Search for the cell housing the specified text and yield its (x, y) center coordinate. 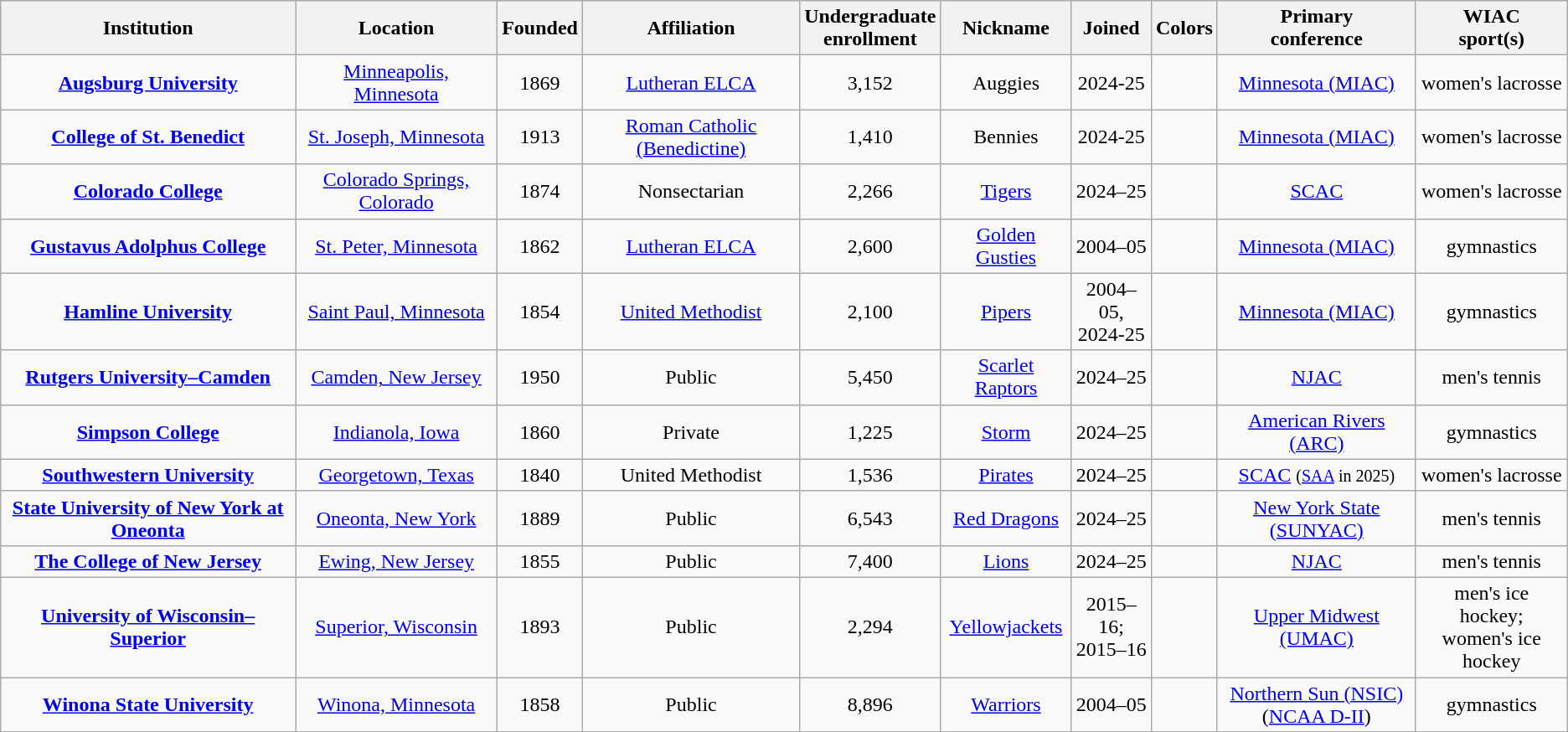
Tigers (1006, 191)
Lions (1006, 561)
Gustavus Adolphus College (148, 246)
St. Peter, Minnesota (397, 246)
2,100 (870, 312)
2015–16;2015–16 (1111, 626)
2,600 (870, 246)
1,225 (870, 432)
1874 (540, 191)
7,400 (870, 561)
5,450 (870, 377)
Affiliation (690, 28)
St. Joseph, Minnesota (397, 137)
Simpson College (148, 432)
Colorado College (148, 191)
Warriors (1006, 704)
WIACsport(s) (1491, 28)
1855 (540, 561)
Nonsectarian (690, 191)
Private (690, 432)
2,266 (870, 191)
Institution (148, 28)
Pirates (1006, 475)
1950 (540, 377)
Oneonta, New York (397, 518)
Northern Sun (NSIC)(NCAA D-II) (1317, 704)
Red Dragons (1006, 518)
6,543 (870, 518)
Superior, Wisconsin (397, 626)
Location (397, 28)
1860 (540, 432)
Roman Catholic (Benedictine) (690, 137)
Yellowjackets (1006, 626)
New York State (SUNYAC) (1317, 518)
Auggies (1006, 82)
University of Wisconsin–Superior (148, 626)
Upper Midwest (UMAC) (1317, 626)
Scarlet Raptors (1006, 377)
Joined (1111, 28)
Rutgers University–Camden (148, 377)
Southwestern University (148, 475)
The College of New Jersey (148, 561)
Colorado Springs, Colorado (397, 191)
8,896 (870, 704)
Winona, Minnesota (397, 704)
Saint Paul, Minnesota (397, 312)
State University of New York at Oneonta (148, 518)
1858 (540, 704)
SCAC (SAA in 2025) (1317, 475)
Colors (1184, 28)
Indianola, Iowa (397, 432)
American Rivers (ARC) (1317, 432)
Storm (1006, 432)
Pipers (1006, 312)
2004–05,2024-25 (1111, 312)
1893 (540, 626)
College of St. Benedict (148, 137)
Nickname (1006, 28)
1,536 (870, 475)
Golden Gusties (1006, 246)
Camden, New Jersey (397, 377)
3,152 (870, 82)
1862 (540, 246)
Bennies (1006, 137)
Undergraduateenrollment (870, 28)
1869 (540, 82)
Winona State University (148, 704)
1889 (540, 518)
Hamline University (148, 312)
Ewing, New Jersey (397, 561)
men's ice hockey;women's ice hockey (1491, 626)
1840 (540, 475)
1,410 (870, 137)
Founded (540, 28)
Georgetown, Texas (397, 475)
Primaryconference (1317, 28)
1854 (540, 312)
1913 (540, 137)
2,294 (870, 626)
Minneapolis, Minnesota (397, 82)
Augsburg University (148, 82)
SCAC (1317, 191)
